Search for the cell housing the specified text and yield its (X, Y) center coordinate. 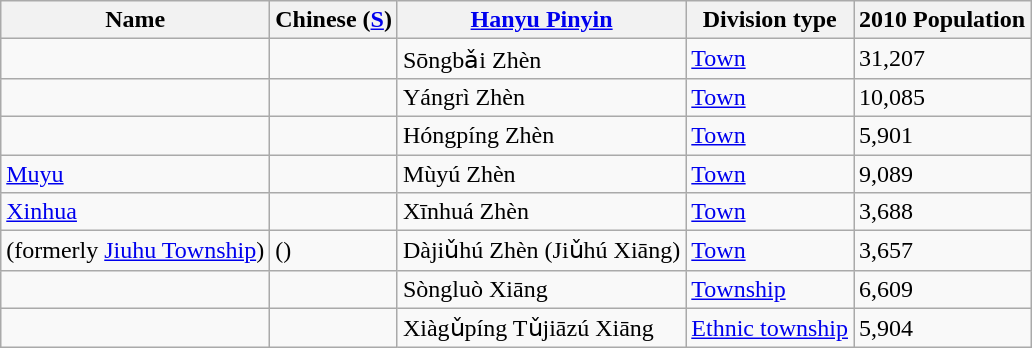
Sōngbǎi Zhèn (541, 59)
Yángrì Zhèn (541, 97)
Chinese (S) (334, 20)
Hanyu Pinyin (541, 20)
Mùyú Zhèn (541, 173)
Xīnhuá Zhèn (541, 212)
Sòngluò Xiāng (541, 289)
5,904 (942, 328)
Name (136, 20)
6,609 (942, 289)
Division type (770, 20)
2010 Population (942, 20)
() (334, 251)
5,901 (942, 135)
3,688 (942, 212)
Ethnic township (770, 328)
(formerly Jiuhu Township) (136, 251)
31,207 (942, 59)
3,657 (942, 251)
Muyu (136, 173)
Xinhua (136, 212)
10,085 (942, 97)
Hóngpíng Zhèn (541, 135)
Dàjiǔhú Zhèn (Jiǔhú Xiāng) (541, 251)
9,089 (942, 173)
Xiàgǔpíng Tǔjiāzú Xiāng (541, 328)
Township (770, 289)
